Extract the (x, y) coordinate from the center of the cell holding the provided text.  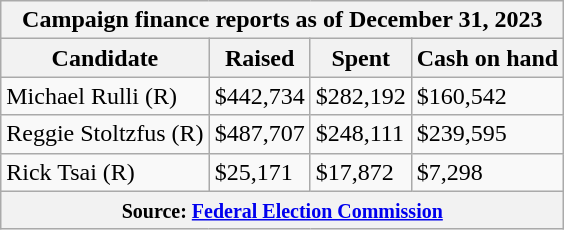
Michael Rulli (R) (105, 96)
$17,872 (360, 172)
Spent (360, 58)
Cash on hand (487, 58)
Candidate (105, 58)
$487,707 (260, 134)
$239,595 (487, 134)
Raised (260, 58)
$282,192 (360, 96)
Reggie Stoltzfus (R) (105, 134)
Source: Federal Election Commission (282, 210)
$248,111 (360, 134)
$7,298 (487, 172)
$25,171 (260, 172)
Rick Tsai (R) (105, 172)
$160,542 (487, 96)
$442,734 (260, 96)
Campaign finance reports as of December 31, 2023 (282, 20)
